From the cell containing the given text, extract its center point as [X, Y] coordinate. 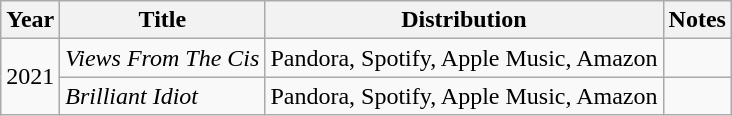
Brilliant Idiot [162, 96]
Views From The Cis [162, 58]
2021 [30, 77]
Distribution [464, 20]
Year [30, 20]
Notes [697, 20]
Title [162, 20]
